Determine the [X, Y] coordinate at the center of the cell enclosing the given text.  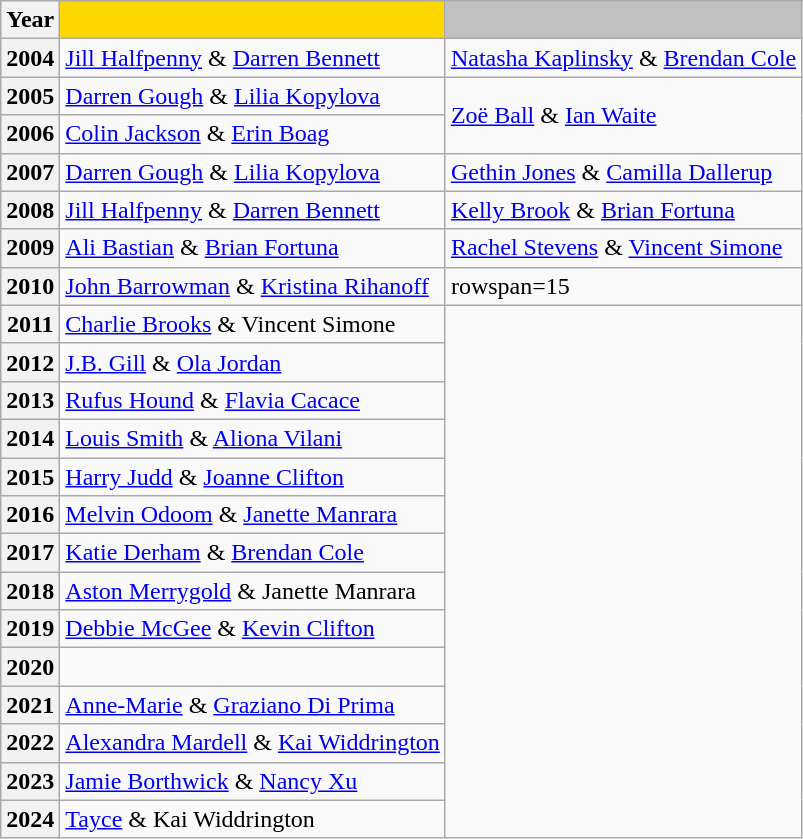
Harry Judd & Joanne Clifton [253, 477]
Rachel Stevens & Vincent Simone [623, 248]
J.B. Gill & Ola Jordan [253, 362]
rowspan=15 [623, 286]
Year [30, 20]
2017 [30, 553]
Gethin Jones & Camilla Dallerup [623, 172]
2012 [30, 362]
2021 [30, 705]
John Barrowman & Kristina Rihanoff [253, 286]
2020 [30, 667]
Debbie McGee & Kevin Clifton [253, 629]
2004 [30, 58]
Colin Jackson & Erin Boag [253, 134]
Ali Bastian & Brian Fortuna [253, 248]
2006 [30, 134]
Jamie Borthwick & Nancy Xu [253, 781]
2023 [30, 781]
Zoë Ball & Ian Waite [623, 115]
Natasha Kaplinsky & Brendan Cole [623, 58]
Alexandra Mardell & Kai Widdrington [253, 743]
2011 [30, 324]
Rufus Hound & Flavia Cacace [253, 400]
Kelly Brook & Brian Fortuna [623, 210]
2007 [30, 172]
2019 [30, 629]
Louis Smith & Aliona Vilani [253, 438]
Charlie Brooks & Vincent Simone [253, 324]
2010 [30, 286]
2022 [30, 743]
2024 [30, 819]
2008 [30, 210]
2005 [30, 96]
2013 [30, 400]
Katie Derham & Brendan Cole [253, 553]
2009 [30, 248]
2016 [30, 515]
2014 [30, 438]
Tayce & Kai Widdrington [253, 819]
2015 [30, 477]
Anne-Marie & Graziano Di Prima [253, 705]
Aston Merrygold & Janette Manrara [253, 591]
2018 [30, 591]
Melvin Odoom & Janette Manrara [253, 515]
